Identify which cell holds the provided text, then report its (x, y) central coordinate. 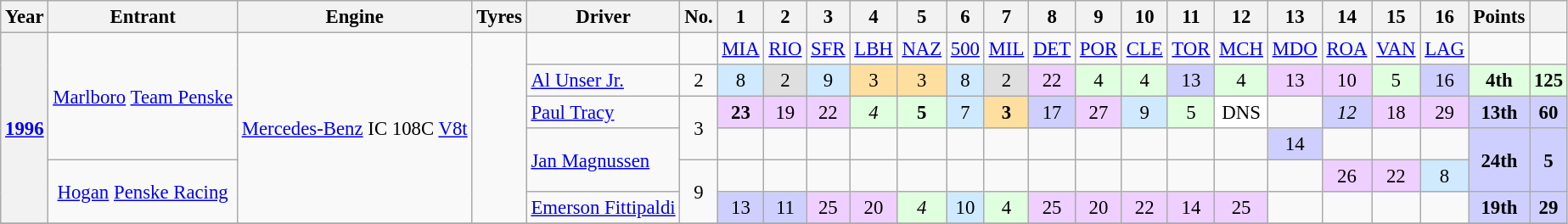
13th (1499, 113)
4th (1499, 81)
TOR (1191, 49)
POR (1099, 49)
MDO (1295, 49)
Driver (603, 17)
Hogan Penske Racing (143, 192)
LAG (1445, 49)
6 (964, 17)
Emerson Fittipaldi (603, 208)
60 (1548, 113)
1 (740, 17)
ROA (1346, 49)
RIO (785, 49)
19th (1499, 208)
Points (1499, 17)
19 (785, 113)
24th (1499, 160)
Marlboro Team Penske (143, 97)
27 (1099, 113)
No. (699, 17)
MCH (1241, 49)
VAN (1396, 49)
SFR (829, 49)
Jan Magnussen (603, 160)
NAZ (922, 49)
Year (25, 17)
DET (1053, 49)
CLE (1144, 49)
LBH (874, 49)
Tyres (499, 17)
125 (1548, 81)
23 (740, 113)
Paul Tracy (603, 113)
26 (1346, 176)
DNS (1241, 113)
500 (964, 49)
18 (1396, 113)
Al Unser Jr. (603, 81)
Engine (355, 17)
17 (1053, 113)
Entrant (143, 17)
MIL (1006, 49)
15 (1396, 17)
MIA (740, 49)
